Return the [X, Y] coordinate for the center point of the cell that contains the specified text.  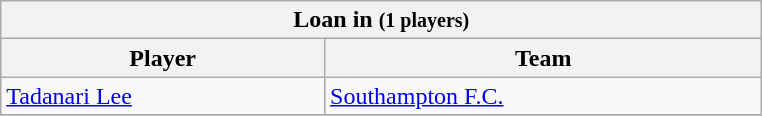
Team [544, 58]
Tadanari Lee [163, 96]
Loan in (1 players) [382, 20]
Player [163, 58]
Southampton F.C. [544, 96]
